Locate the cell with the specified text and output its [x, y] center coordinate. 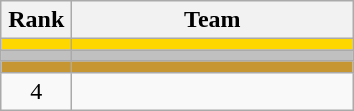
4 [36, 91]
Team [212, 20]
Rank [36, 20]
